Determine the (X, Y) coordinate at the center of the cell enclosing the given text.  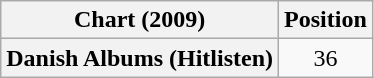
Chart (2009) (140, 20)
36 (326, 58)
Danish Albums (Hitlisten) (140, 58)
Position (326, 20)
